Locate the cell with the specified text and output its (x, y) center coordinate. 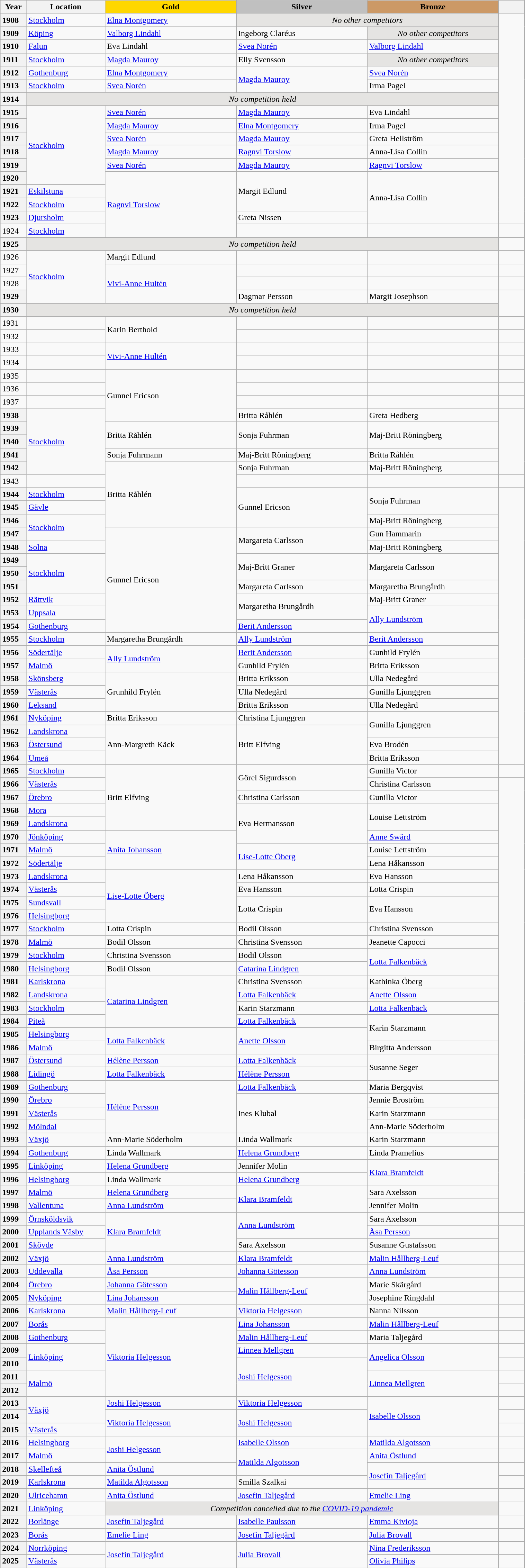
1972 (13, 863)
1914 (13, 99)
1955 (13, 639)
Nanna Nilsson (433, 1311)
Jönköping (66, 837)
Karin Berthold (171, 329)
Skellefteå (66, 1469)
1999 (13, 1218)
1936 (13, 389)
Angelica Olsson (433, 1357)
2023 (13, 1535)
Location (66, 7)
Elly Svensson (302, 60)
1948 (13, 547)
1925 (13, 244)
1937 (13, 402)
Uddevalla (66, 1271)
Borlänge (66, 1522)
Ann-Margreth Käck (171, 744)
1970 (13, 837)
Silver (302, 7)
Kathinka Öberg (433, 981)
1991 (13, 1113)
Ingeborg Claréus (302, 33)
1964 (13, 758)
Year (13, 7)
2004 (13, 1285)
1959 (13, 692)
Upplands Väsby (66, 1232)
1918 (13, 152)
Isabelle Paulsson (302, 1522)
1920 (13, 178)
1910 (13, 46)
1977 (13, 929)
1944 (13, 494)
2013 (13, 1403)
Anne Swärd (433, 837)
Eva Brodén (433, 744)
Christina Ljunggren (302, 718)
Norrköping (66, 1548)
Greta Hellström (433, 138)
Bronze (433, 7)
1994 (13, 1153)
1956 (13, 652)
1932 (13, 336)
Linda Pramelius (433, 1153)
1980 (13, 968)
1927 (13, 270)
1998 (13, 1205)
1916 (13, 125)
1986 (13, 1048)
1976 (13, 916)
1979 (13, 955)
Eskilstuna (66, 191)
Lidingö (66, 1074)
1965 (13, 771)
2014 (13, 1416)
2001 (13, 1245)
1909 (13, 33)
1966 (13, 784)
Leksand (66, 705)
2020 (13, 1495)
1939 (13, 428)
Skönsberg (66, 679)
Nina Frederiksson (433, 1548)
Umeå (66, 758)
2010 (13, 1363)
2012 (13, 1390)
1952 (13, 600)
1912 (13, 73)
1987 (13, 1061)
1947 (13, 534)
1935 (13, 375)
1946 (13, 520)
Ulricehamn (66, 1495)
2003 (13, 1271)
2015 (13, 1430)
1945 (13, 507)
Örnsköldsvik (66, 1218)
1928 (13, 283)
1938 (13, 415)
1967 (13, 797)
2002 (13, 1258)
Josephine Ringdahl (433, 1298)
1908 (13, 20)
2016 (13, 1443)
1961 (13, 718)
Emma Kivioja (433, 1522)
Jeanette Capocci (433, 942)
Mölndal (66, 1126)
Rättvik (66, 600)
1942 (13, 468)
1996 (13, 1179)
1968 (13, 810)
1983 (13, 1008)
Gun Hammarin (433, 534)
1971 (13, 850)
1933 (13, 349)
Birgitta Andersson (433, 1048)
1960 (13, 705)
2021 (13, 1508)
Sundsvall (66, 903)
2009 (13, 1350)
1992 (13, 1126)
Susanne Gustafsson (433, 1245)
1975 (13, 903)
Maria Bergqvist (433, 1087)
1954 (13, 626)
Piteå (66, 1021)
Dagmar Persson (302, 297)
2019 (13, 1482)
1921 (13, 191)
1962 (13, 731)
Vallentuna (66, 1205)
1917 (13, 138)
Gold (171, 7)
Grunhild Frylén (171, 692)
Solna (66, 547)
1984 (13, 1021)
2008 (13, 1337)
1950 (13, 573)
1943 (13, 481)
Jennie Broström (433, 1100)
Sonja Fuhrmann (171, 455)
1989 (13, 1087)
2005 (13, 1298)
Skövde (66, 1245)
1930 (13, 310)
1988 (13, 1074)
1915 (13, 112)
Eva Hermansson (302, 824)
1982 (13, 995)
1911 (13, 60)
1919 (13, 165)
Mora (66, 810)
2011 (13, 1377)
2000 (13, 1232)
1953 (13, 613)
1990 (13, 1100)
1978 (13, 942)
1926 (13, 257)
1923 (13, 218)
1995 (13, 1166)
Marie Skärgård (433, 1285)
Competition cancelled due to the COVID-19 pandemic (302, 1508)
Anita Johansson (171, 850)
1957 (13, 665)
1958 (13, 679)
Maria Taljegård (433, 1337)
Smilla Szalkai (302, 1482)
Susanne Seger (433, 1067)
1931 (13, 323)
Djursholm (66, 218)
Olivia Philips (433, 1561)
1913 (13, 86)
1969 (13, 824)
2018 (13, 1469)
1934 (13, 362)
Uppsala (66, 613)
2024 (13, 1548)
Margit Josephson (433, 297)
1941 (13, 455)
2025 (13, 1561)
1929 (13, 297)
2017 (13, 1456)
1974 (13, 889)
1981 (13, 981)
2022 (13, 1522)
1924 (13, 231)
1949 (13, 560)
2007 (13, 1324)
2006 (13, 1311)
Köping (66, 33)
1951 (13, 587)
Greta Nissen (302, 218)
1997 (13, 1192)
1940 (13, 442)
Gävle (66, 507)
Greta Hedberg (433, 415)
Ines Klubal (302, 1113)
Görel Sigurdsson (302, 777)
Falun (66, 46)
1922 (13, 205)
1973 (13, 876)
1993 (13, 1140)
1985 (13, 1034)
1963 (13, 744)
